Detect which cell encompasses the target text, then output its (X, Y) center coordinate. 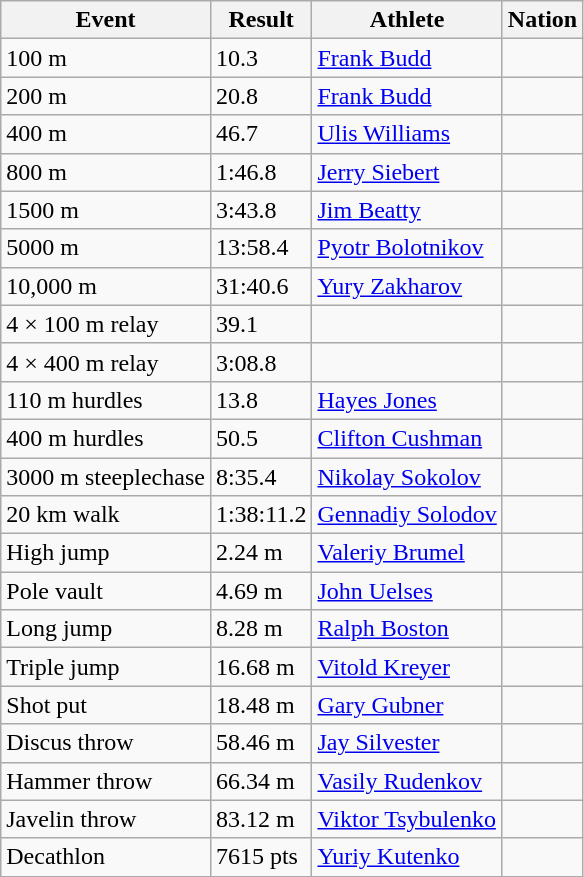
83.12 m (261, 819)
2.24 m (261, 553)
Yury Zakharov (407, 286)
Shot put (106, 705)
High jump (106, 553)
John Uelses (407, 591)
Ulis Williams (407, 134)
400 m hurdles (106, 438)
10,000 m (106, 286)
4 × 400 m relay (106, 362)
31:40.6 (261, 286)
Triple jump (106, 667)
20.8 (261, 96)
13:58.4 (261, 248)
3:43.8 (261, 210)
50.5 (261, 438)
400 m (106, 134)
Long jump (106, 629)
200 m (106, 96)
800 m (106, 172)
4 × 100 m relay (106, 324)
13.8 (261, 400)
8:35.4 (261, 477)
10.3 (261, 58)
Gary Gubner (407, 705)
Jerry Siebert (407, 172)
Vasily Rudenkov (407, 781)
Athlete (407, 20)
Discus throw (106, 743)
18.48 m (261, 705)
Pyotr Bolotnikov (407, 248)
16.68 m (261, 667)
Gennadiy Solodov (407, 515)
Clifton Cushman (407, 438)
Nation (542, 20)
Viktor Tsybulenko (407, 819)
3000 m steeplechase (106, 477)
Pole vault (106, 591)
100 m (106, 58)
Yuriy Kutenko (407, 857)
7615 pts (261, 857)
46.7 (261, 134)
8.28 m (261, 629)
Vitold Kreyer (407, 667)
1:38:11.2 (261, 515)
Result (261, 20)
4.69 m (261, 591)
58.46 m (261, 743)
110 m hurdles (106, 400)
Nikolay Sokolov (407, 477)
3:08.8 (261, 362)
Jay Silvester (407, 743)
66.34 m (261, 781)
1500 m (106, 210)
20 km walk (106, 515)
Decathlon (106, 857)
Valeriy Brumel (407, 553)
Jim Beatty (407, 210)
Hayes Jones (407, 400)
Javelin throw (106, 819)
1:46.8 (261, 172)
Hammer throw (106, 781)
Event (106, 20)
39.1 (261, 324)
5000 m (106, 248)
Ralph Boston (407, 629)
